Identify which cell holds the provided text, then report its [x, y] central coordinate. 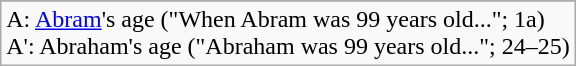
A: Abram's age ("When Abram was 99 years old..."; 1a)A': Abraham's age ("Abraham was 99 years old..."; 24–25) [288, 34]
